Search for the cell housing the specified text and yield its [X, Y] center coordinate. 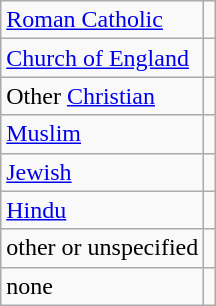
none [102, 286]
Roman Catholic [102, 20]
Hindu [102, 210]
Jewish [102, 172]
Church of England [102, 58]
Other Christian [102, 96]
Muslim [102, 134]
other or unspecified [102, 248]
